Capture the cell that displays the provided text and extract its [X, Y] central coordinate. 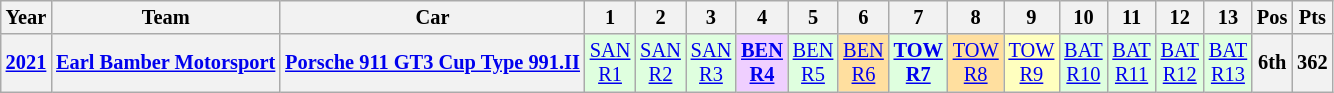
1 [610, 17]
2021 [26, 63]
Pos [1272, 17]
SANR1 [610, 63]
4 [762, 17]
Year [26, 17]
6th [1272, 63]
Pts [1312, 17]
Porsche 911 GT3 Cup Type 991.II [432, 63]
8 [976, 17]
11 [1131, 17]
6 [863, 17]
BATR13 [1228, 63]
Earl Bamber Motorsport [166, 63]
13 [1228, 17]
12 [1180, 17]
TOWR9 [1032, 63]
9 [1032, 17]
5 [813, 17]
Team [166, 17]
TOWR7 [918, 63]
BATR10 [1083, 63]
362 [1312, 63]
SANR2 [660, 63]
SANR3 [711, 63]
BENR4 [762, 63]
2 [660, 17]
BATR12 [1180, 63]
3 [711, 17]
BENR6 [863, 63]
BATR11 [1131, 63]
Car [432, 17]
7 [918, 17]
BENR5 [813, 63]
10 [1083, 17]
TOWR8 [976, 63]
